For the text-containing cell, return its midpoint in [x, y] coordinate format. 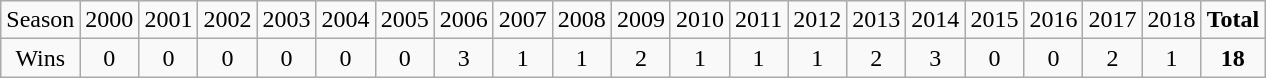
2015 [994, 20]
2012 [818, 20]
2014 [936, 20]
2011 [758, 20]
2005 [404, 20]
2010 [700, 20]
2013 [876, 20]
2006 [464, 20]
2003 [286, 20]
2017 [1112, 20]
18 [1233, 58]
Season [40, 20]
2016 [1054, 20]
2018 [1172, 20]
2002 [228, 20]
2008 [582, 20]
2007 [522, 20]
2000 [110, 20]
2004 [346, 20]
2009 [640, 20]
Total [1233, 20]
Wins [40, 58]
2001 [168, 20]
